Identify which cell holds the provided text, then report its [x, y] central coordinate. 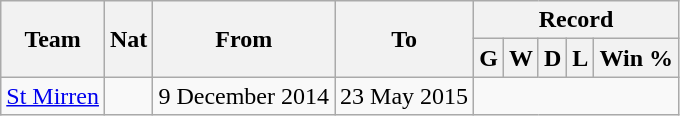
Team [53, 39]
To [404, 39]
23 May 2015 [404, 96]
St Mirren [53, 96]
G [489, 58]
Record [576, 20]
L [580, 58]
9 December 2014 [244, 96]
Nat [128, 39]
W [520, 58]
D [552, 58]
From [244, 39]
Win % [636, 58]
